From the cell containing the given text, extract its center point as [X, Y] coordinate. 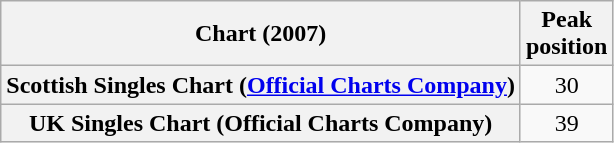
39 [566, 123]
30 [566, 85]
Peak position [566, 34]
Scottish Singles Chart (Official Charts Company) [261, 85]
Chart (2007) [261, 34]
UK Singles Chart (Official Charts Company) [261, 123]
